For the text-containing cell, return its midpoint in (X, Y) coordinate format. 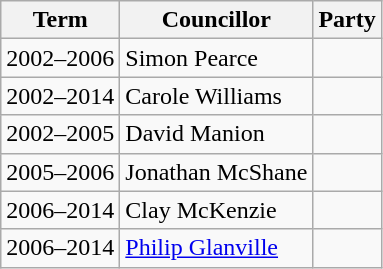
Clay McKenzie (216, 210)
Philip Glanville (216, 248)
2002–2005 (60, 134)
2005–2006 (60, 172)
Carole Williams (216, 96)
Councillor (216, 20)
2002–2014 (60, 96)
David Manion (216, 134)
Simon Pearce (216, 58)
Party (347, 20)
2002–2006 (60, 58)
Term (60, 20)
Jonathan McShane (216, 172)
